Extract the (X, Y) coordinate from the center of the cell holding the provided text.  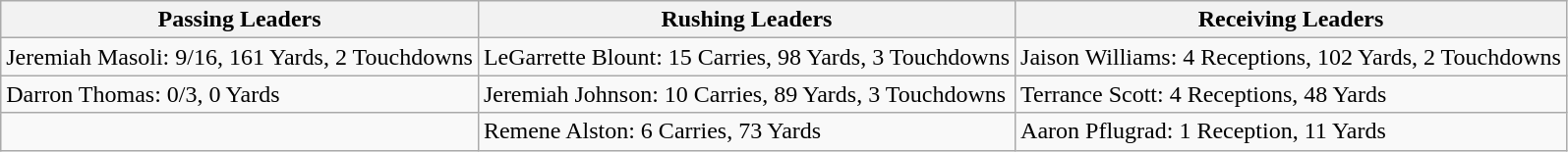
Passing Leaders (240, 20)
Aaron Pflugrad: 1 Reception, 11 Yards (1292, 131)
Terrance Scott: 4 Receptions, 48 Yards (1292, 94)
Darron Thomas: 0/3, 0 Yards (240, 94)
Rushing Leaders (746, 20)
Jeremiah Johnson: 10 Carries, 89 Yards, 3 Touchdowns (746, 94)
Jeremiah Masoli: 9/16, 161 Yards, 2 Touchdowns (240, 57)
Remene Alston: 6 Carries, 73 Yards (746, 131)
Receiving Leaders (1292, 20)
Jaison Williams: 4 Receptions, 102 Yards, 2 Touchdowns (1292, 57)
LeGarrette Blount: 15 Carries, 98 Yards, 3 Touchdowns (746, 57)
